Provide the [x, y] coordinate of the cell's center where the given text is located.  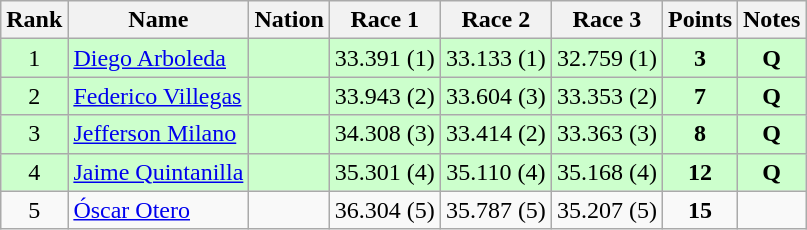
35.207 (5) [606, 210]
34.308 (3) [384, 134]
4 [34, 172]
Notes [772, 20]
12 [700, 172]
5 [34, 210]
Race 2 [496, 20]
35.301 (4) [384, 172]
33.353 (2) [606, 96]
33.363 (3) [606, 134]
Nation [289, 20]
Óscar Otero [158, 210]
Race 3 [606, 20]
35.110 (4) [496, 172]
35.787 (5) [496, 210]
1 [34, 58]
33.414 (2) [496, 134]
2 [34, 96]
32.759 (1) [606, 58]
35.168 (4) [606, 172]
7 [700, 96]
Rank [34, 20]
Points [700, 20]
33.133 (1) [496, 58]
Race 1 [384, 20]
Name [158, 20]
Jaime Quintanilla [158, 172]
Diego Arboleda [158, 58]
8 [700, 134]
36.304 (5) [384, 210]
33.943 (2) [384, 96]
Federico Villegas [158, 96]
15 [700, 210]
33.391 (1) [384, 58]
Jefferson Milano [158, 134]
33.604 (3) [496, 96]
